Search for the cell housing the specified text and yield its (X, Y) center coordinate. 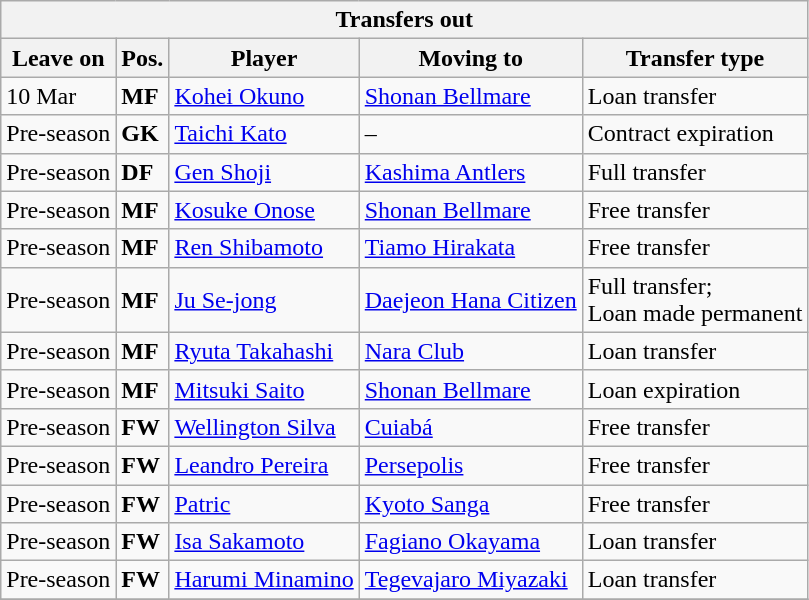
Contract expiration (695, 134)
Taichi Kato (264, 134)
Full transfer; Loan made permanent (695, 300)
Ryuta Takahashi (264, 351)
– (470, 134)
Tegevajaro Miyazaki (470, 580)
Ren Shibamoto (264, 248)
Nara Club (470, 351)
Ju Se-jong (264, 300)
Harumi Minamino (264, 580)
Mitsuki Saito (264, 389)
10 Mar (58, 96)
Isa Sakamoto (264, 542)
Kosuke Onose (264, 210)
Leandro Pereira (264, 465)
Persepolis (470, 465)
Leave on (58, 58)
Kohei Okuno (264, 96)
Daejeon Hana Citizen (470, 300)
Kashima Antlers (470, 172)
Full transfer (695, 172)
Loan expiration (695, 389)
Transfers out (404, 20)
Kyoto Sanga (470, 503)
Player (264, 58)
Moving to (470, 58)
GK (142, 134)
Fagiano Okayama (470, 542)
Gen Shoji (264, 172)
Patric (264, 503)
Transfer type (695, 58)
Pos. (142, 58)
Tiamo Hirakata (470, 248)
Wellington Silva (264, 427)
DF (142, 172)
Cuiabá (470, 427)
